From the cell containing the given text, extract its center point as [x, y] coordinate. 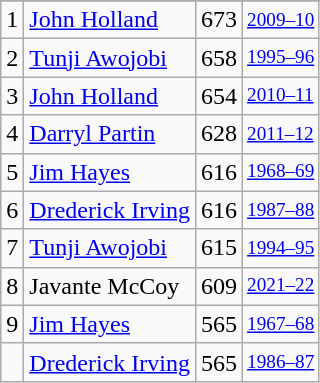
609 [218, 286]
1995–96 [281, 58]
1987–88 [281, 210]
1 [12, 20]
3 [12, 96]
6 [12, 210]
Javante McCoy [110, 286]
1968–69 [281, 172]
8 [12, 286]
2009–10 [281, 20]
2021–22 [281, 286]
5 [12, 172]
2010–11 [281, 96]
615 [218, 248]
2 [12, 58]
658 [218, 58]
9 [12, 324]
1967–68 [281, 324]
628 [218, 134]
4 [12, 134]
Darryl Partin [110, 134]
654 [218, 96]
7 [12, 248]
673 [218, 20]
2011–12 [281, 134]
1986–87 [281, 362]
1994–95 [281, 248]
